Find where the given text appears and provide that cell's center as (x, y) coordinate. 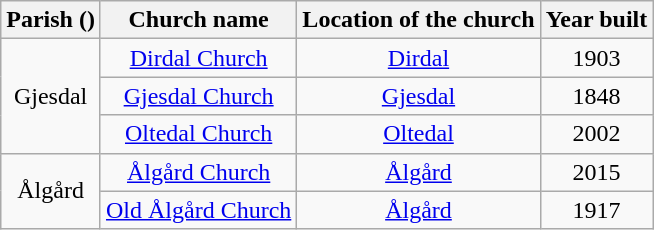
1903 (596, 58)
Parish () (51, 20)
Gjesdal Church (198, 96)
1848 (596, 96)
Ålgård Church (198, 172)
Oltedal Church (198, 134)
2015 (596, 172)
Oltedal (418, 134)
Dirdal (418, 58)
Year built (596, 20)
Location of the church (418, 20)
1917 (596, 210)
Church name (198, 20)
2002 (596, 134)
Old Ålgård Church (198, 210)
Dirdal Church (198, 58)
